Identify which cell holds the provided text, then report its [X, Y] central coordinate. 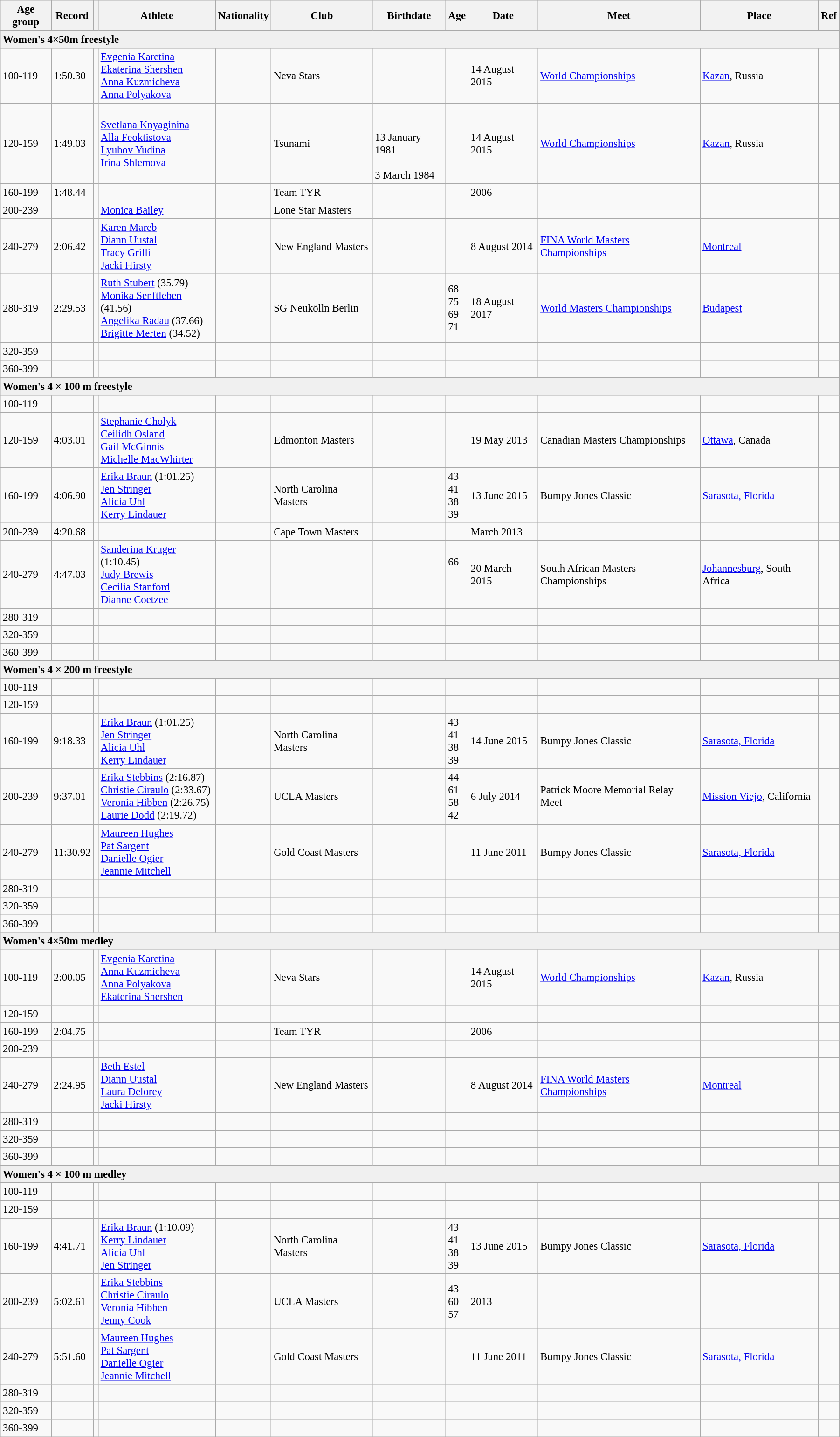
4:03.01 [72, 440]
Athlete [157, 16]
Johannesburg, South Africa [759, 575]
SG Neukölln Berlin [322, 308]
Erika Braun (1:10.09)Kerry LindauerAlicia UhlJen Stringer [157, 1246]
Edmonton Masters [322, 440]
2:24.95 [72, 1086]
Birthdate [409, 16]
Place [759, 16]
Monica Bailey [157, 210]
Canadian Masters Championships [619, 440]
Patrick Moore Memorial Relay Meet [619, 797]
436057 [457, 1301]
5:02.61 [72, 1301]
Karen MarebDiann UustalTracy GrilliJacki Hirsty [157, 247]
World Masters Championships [619, 308]
Budapest [759, 308]
1:48.44 [72, 193]
Erika StebbinsChristie CirauloVeronia HibbenJenny Cook [157, 1301]
68756971 [457, 308]
Women's 4×50m freestyle [420, 40]
Women's 4×50m medley [420, 941]
Stephanie CholykCeilidh OslandGail McGinnisMichelle MacWhirter [157, 440]
1:50.30 [72, 76]
2:04.75 [72, 1031]
19 May 2013 [503, 440]
Evgenia KaretinaEkaterina ShershenAnna KuzmichevaAnna Polyakova [157, 76]
18 August 2017 [503, 308]
66 [457, 575]
Mission Viejo, California [759, 797]
Lone Star Masters [322, 210]
Nationality [243, 16]
Sanderina Kruger (1:10.45)Judy BrewisCecilia StanfordDianne Coetzee [157, 575]
2:29.53 [72, 308]
2013 [503, 1301]
9:18.33 [72, 742]
Club [322, 16]
4:06.90 [72, 495]
Ref [829, 16]
Svetlana KnyagininaAlla FeoktistovaLyubov YudinaIrina Shlemova [157, 144]
Erika Stebbins (2:16.87)Christie Ciraulo (2:33.67)Veronia Hibben (2:26.75)Laurie Dodd (2:19.72) [157, 797]
Cape Town Masters [322, 532]
4:41.71 [72, 1246]
44615842 [457, 797]
Ottawa, Canada [759, 440]
5:51.60 [72, 1356]
4:47.03 [72, 575]
2:06.42 [72, 247]
Age group [26, 16]
Ruth Stubert (35.79)Monika Senftleben (41.56)Angelika Radau (37.66)Brigitte Merten (34.52) [157, 308]
14 June 2015 [503, 742]
9:37.01 [72, 797]
1:49.03 [72, 144]
20 March 2015 [503, 575]
Beth EstelDiann UustalLaura DeloreyJacki Hirsty [157, 1086]
Evgenia KaretinaAnna KuzmichevaAnna PolyakovaEkaterina Shershen [157, 978]
Record [72, 16]
2:00.05 [72, 978]
Age [457, 16]
Tsunami [322, 144]
Women's 4 × 100 m freestyle [420, 386]
6 July 2014 [503, 797]
13 January 19813 March 1984 [409, 144]
Women's 4 × 200 m freestyle [420, 670]
4:20.68 [72, 532]
11:30.92 [72, 852]
March 2013 [503, 532]
Meet [619, 16]
Date [503, 16]
South African Masters Championships [619, 575]
Women's 4 × 100 m medley [420, 1174]
